For the text-containing cell, return its midpoint in [x, y] coordinate format. 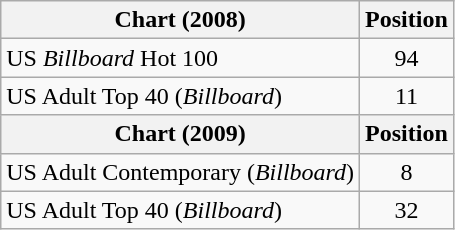
US Adult Contemporary (Billboard) [180, 172]
Chart (2009) [180, 134]
32 [407, 210]
11 [407, 96]
8 [407, 172]
94 [407, 58]
Chart (2008) [180, 20]
US Billboard Hot 100 [180, 58]
